Scan for the cell matching the given text and deliver its (X, Y) coordinate at center. 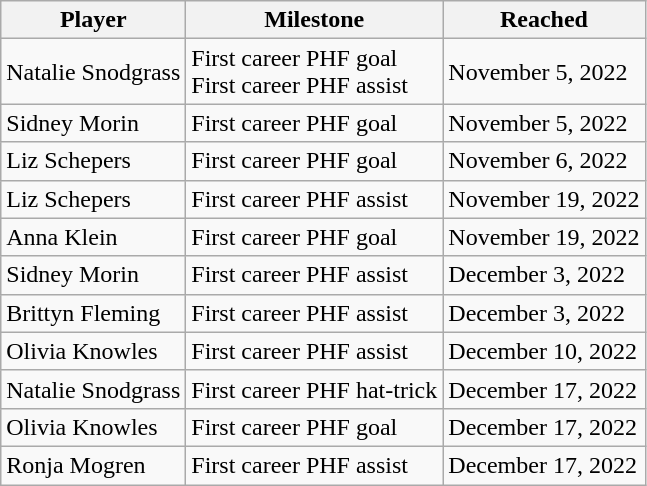
First career PHF hat-trick (314, 389)
December 10, 2022 (544, 351)
Player (94, 20)
Milestone (314, 20)
First career PHF goalFirst career PHF assist (314, 72)
Ronja Mogren (94, 465)
Anna Klein (94, 237)
November 6, 2022 (544, 161)
Reached (544, 20)
Brittyn Fleming (94, 313)
